Capture the cell that displays the provided text and extract its (x, y) central coordinate. 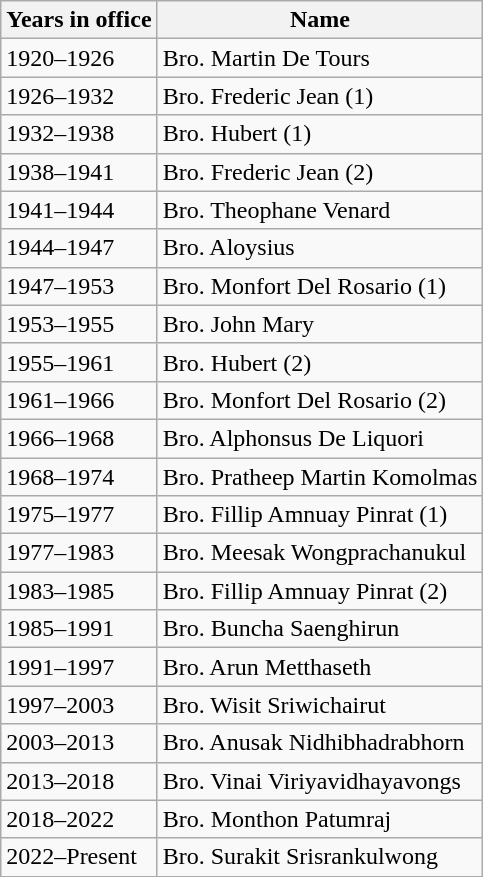
Bro. Monfort Del Rosario (1) (320, 286)
2013–2018 (79, 781)
Name (320, 20)
Bro. Pratheep Martin Komolmas (320, 477)
Bro. Theophane Venard (320, 210)
1947–1953 (79, 286)
Bro. Fillip Amnuay Pinrat (1) (320, 515)
Bro. Buncha Saenghirun (320, 629)
Bro. Vinai Viriyavidhayavongs (320, 781)
Bro. Alphonsus De Liquori (320, 438)
Bro. Aloysius (320, 248)
Bro. Frederic Jean (1) (320, 96)
Bro. Wisit Sriwichairut (320, 705)
Bro. Monfort Del Rosario (2) (320, 400)
Bro. Martin De Tours (320, 58)
Bro. Frederic Jean (2) (320, 172)
Bro. Monthon Patumraj (320, 819)
Bro. Anusak Nidhibhadrabhorn (320, 743)
Years in office (79, 20)
1991–1997 (79, 667)
1955–1961 (79, 362)
1975–1977 (79, 515)
1941–1944 (79, 210)
1920–1926 (79, 58)
1966–1968 (79, 438)
1997–2003 (79, 705)
Bro. Meesak Wongprachanukul (320, 553)
Bro. Surakit Srisrankulwong (320, 857)
Bro. Arun Metthaseth (320, 667)
1961–1966 (79, 400)
2022–Present (79, 857)
1983–1985 (79, 591)
1938–1941 (79, 172)
2003–2013 (79, 743)
1953–1955 (79, 324)
Bro. Hubert (1) (320, 134)
1932–1938 (79, 134)
1985–1991 (79, 629)
1977–1983 (79, 553)
1926–1932 (79, 96)
1968–1974 (79, 477)
Bro. Hubert (2) (320, 362)
Bro. John Mary (320, 324)
2018–2022 (79, 819)
1944–1947 (79, 248)
Bro. Fillip Amnuay Pinrat (2) (320, 591)
